Capture the cell that displays the provided text and extract its (X, Y) central coordinate. 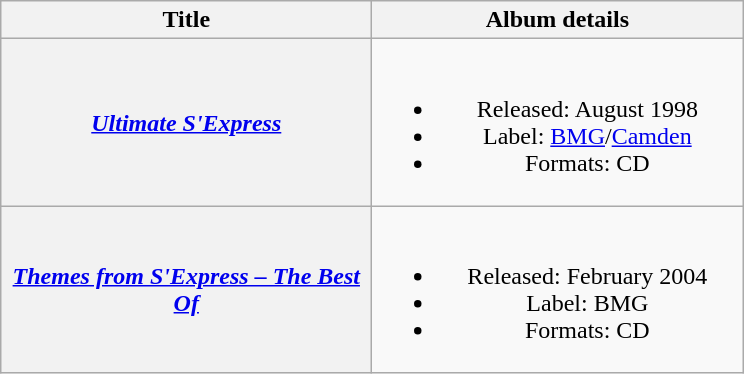
Title (186, 20)
Album details (558, 20)
Ultimate S'Express (186, 122)
Released: February 2004Label: BMGFormats: CD (558, 290)
Themes from S'Express – The Best Of (186, 290)
Released: August 1998Label: BMG/CamdenFormats: CD (558, 122)
